Search for the cell housing the specified text and yield its [x, y] center coordinate. 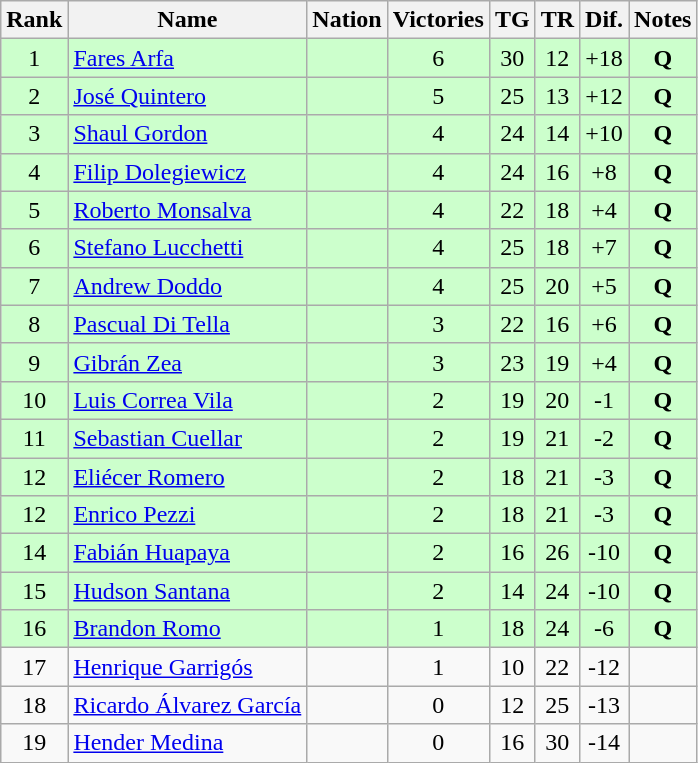
-2 [604, 438]
José Quintero [188, 96]
+12 [604, 96]
Eliécer Romero [188, 477]
Roberto Monsalva [188, 210]
Fabián Huapaya [188, 553]
7 [34, 286]
Rank [34, 20]
-6 [604, 629]
-12 [604, 667]
17 [34, 667]
+5 [604, 286]
Name [188, 20]
-1 [604, 400]
15 [34, 591]
Hudson Santana [188, 591]
9 [34, 362]
8 [34, 324]
Nation [347, 20]
Hender Medina [188, 743]
Notes [663, 20]
+18 [604, 58]
-14 [604, 743]
Ricardo Álvarez García [188, 705]
TR [557, 20]
Brandon Romo [188, 629]
+8 [604, 172]
Henrique Garrigós [188, 667]
Luis Correa Vila [188, 400]
Stefano Lucchetti [188, 248]
Pascual Di Tella [188, 324]
-13 [604, 705]
Enrico Pezzi [188, 515]
+6 [604, 324]
Victories [438, 20]
26 [557, 553]
Shaul Gordon [188, 134]
Fares Arfa [188, 58]
11 [34, 438]
+7 [604, 248]
Filip Dolegiewicz [188, 172]
Andrew Doddo [188, 286]
Dif. [604, 20]
Sebastian Cuellar [188, 438]
13 [557, 96]
+10 [604, 134]
Gibrán Zea [188, 362]
23 [512, 362]
TG [512, 20]
